Extract the (X, Y) coordinate from the center of the cell holding the provided text.  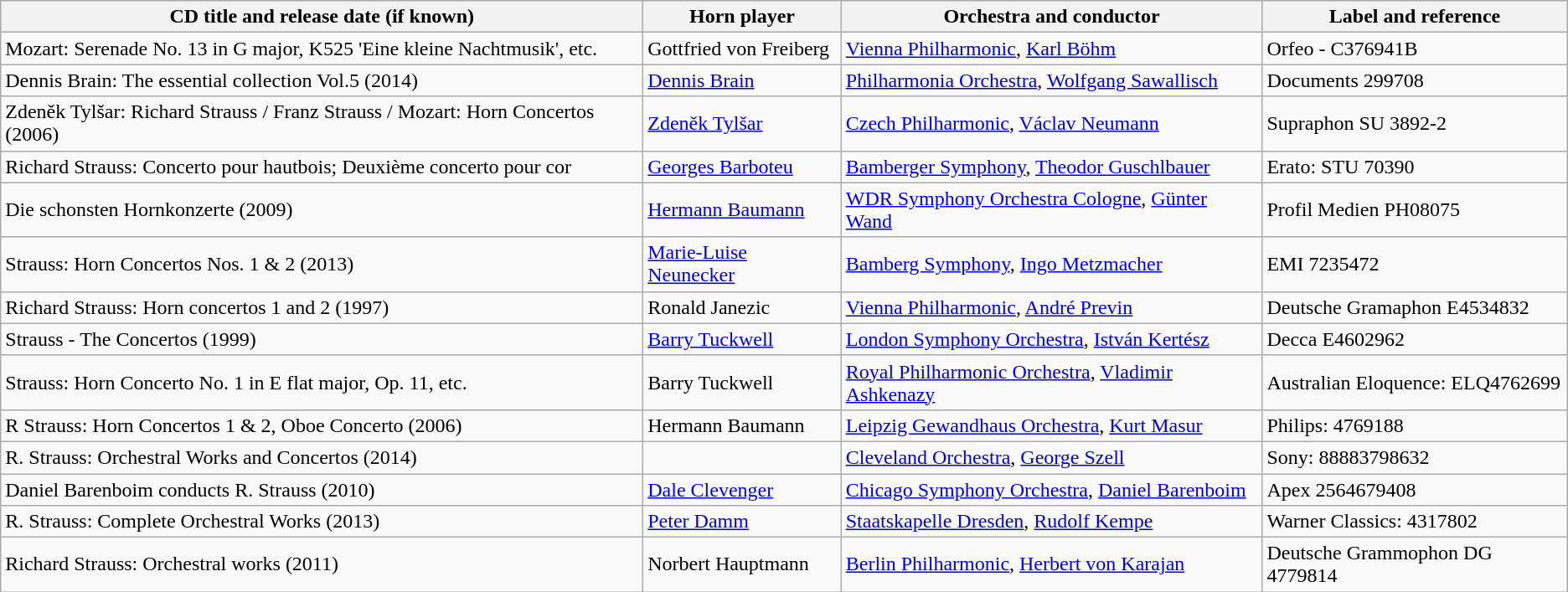
Gottfried von Freiberg (742, 49)
Vienna Philharmonic, Karl Böhm (1052, 49)
Erato: STU 70390 (1415, 167)
Zdeněk Tylšar: Richard Strauss / Franz Strauss / Mozart: Horn Concertos (2006) (322, 124)
Deutsche Grammophon DG 4779814 (1415, 564)
Richard Strauss: Orchestral works (2011) (322, 564)
Supraphon SU 3892-2 (1415, 124)
Philips: 4769188 (1415, 425)
EMI 7235472 (1415, 265)
CD title and release date (if known) (322, 17)
Marie-Luise Neunecker (742, 265)
Profil Medien PH08075 (1415, 209)
Strauss - The Concertos (1999) (322, 339)
Horn player (742, 17)
Leipzig Gewandhaus Orchestra, Kurt Masur (1052, 425)
Decca E4602962 (1415, 339)
Georges Barboteu (742, 167)
Documents 299708 (1415, 80)
Ronald Janezic (742, 307)
Strauss: Horn Concerto No. 1 in E flat major, Op. 11, etc. (322, 382)
Chicago Symphony Orchestra, Daniel Barenboim (1052, 490)
Philharmonia Orchestra, Wolfgang Sawallisch (1052, 80)
WDR Symphony Orchestra Cologne, Günter Wand (1052, 209)
Berlin Philharmonic, Herbert von Karajan (1052, 564)
Dale Clevenger (742, 490)
R Strauss: Horn Concertos 1 & 2, Oboe Concerto (2006) (322, 425)
Richard Strauss: Concerto pour hautbois; Deuxième concerto pour cor (322, 167)
Warner Classics: 4317802 (1415, 522)
Cleveland Orchestra, George Szell (1052, 457)
Norbert Hauptmann (742, 564)
Czech Philharmonic, Václav Neumann (1052, 124)
Mozart: Serenade No. 13 in G major, K525 'Eine kleine Nachtmusik', etc. (322, 49)
Peter Damm (742, 522)
Apex 2564679408 (1415, 490)
Australian Eloquence: ELQ4762699 (1415, 382)
Richard Strauss: Horn concertos 1 and 2 (1997) (322, 307)
Die schonsten Hornkonzerte (2009) (322, 209)
London Symphony Orchestra, István Kertész (1052, 339)
R. Strauss: Orchestral Works and Concertos (2014) (322, 457)
Dennis Brain: The essential collection Vol.5 (2014) (322, 80)
Vienna Philharmonic, André Previn (1052, 307)
R. Strauss: Complete Orchestral Works (2013) (322, 522)
Zdeněk Tylšar (742, 124)
Staatskapelle Dresden, Rudolf Kempe (1052, 522)
Orchestra and conductor (1052, 17)
Orfeo - C376941B (1415, 49)
Label and reference (1415, 17)
Royal Philharmonic Orchestra, Vladimir Ashkenazy (1052, 382)
Bamberg Symphony, Ingo Metzmacher (1052, 265)
Bamberger Symphony, Theodor Guschlbauer (1052, 167)
Daniel Barenboim conducts R. Strauss (2010) (322, 490)
Deutsche Gramaphon E4534832 (1415, 307)
Strauss: Horn Concertos Nos. 1 & 2 (2013) (322, 265)
Dennis Brain (742, 80)
Sony: 88883798632 (1415, 457)
